Return the (x, y) coordinate for the center point of the cell that contains the specified text.  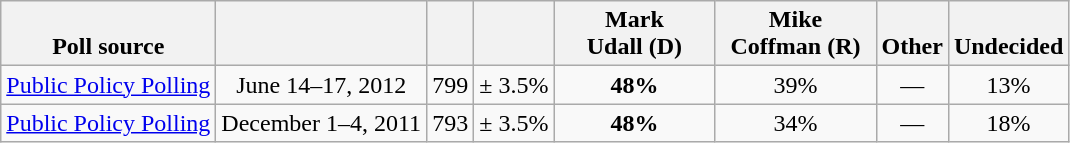
799 (450, 85)
793 (450, 123)
Undecided (1008, 34)
18% (1008, 123)
Poll source (108, 34)
MikeCoffman (R) (796, 34)
December 1–4, 2011 (322, 123)
39% (796, 85)
MarkUdall (D) (634, 34)
13% (1008, 85)
Other (912, 34)
June 14–17, 2012 (322, 85)
34% (796, 123)
